Provide the (X, Y) coordinate of the cell's center where the given text is located.  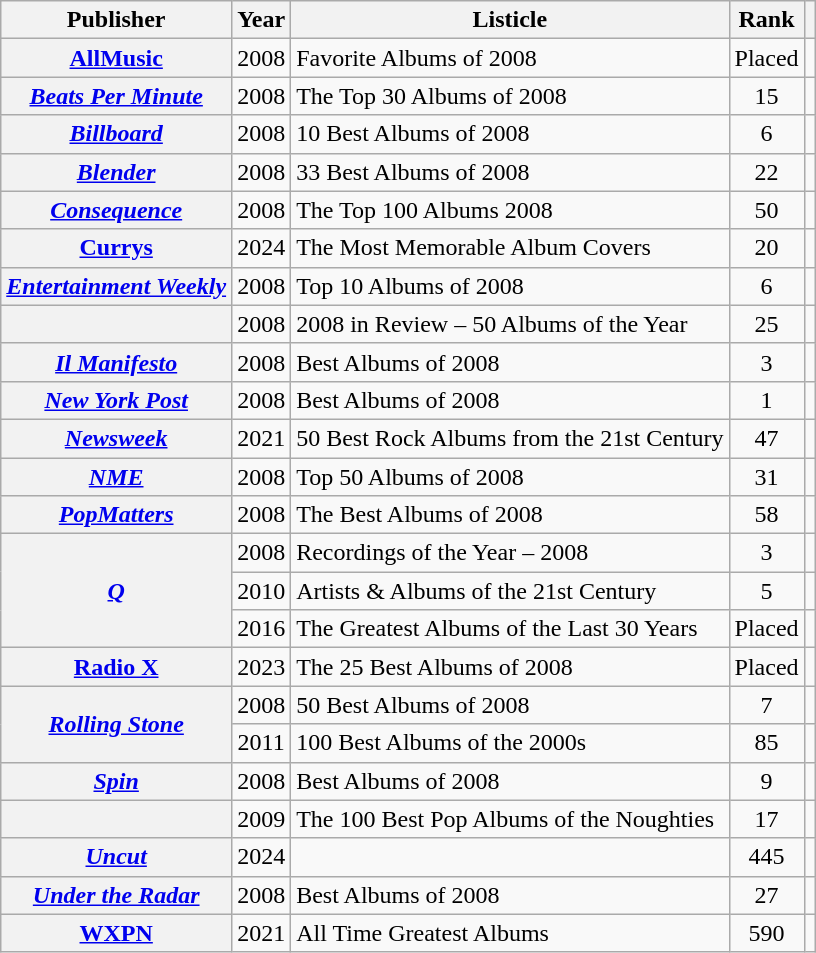
590 (766, 933)
Il Manifesto (116, 362)
Newsweek (116, 438)
Spin (116, 781)
Artists & Albums of the 21st Century (510, 591)
Under the Radar (116, 895)
The 100 Best Pop Albums of the Noughties (510, 819)
50 (766, 210)
15 (766, 96)
17 (766, 819)
25 (766, 324)
Billboard (116, 134)
9 (766, 781)
AllMusic (116, 58)
85 (766, 743)
Uncut (116, 857)
The Greatest Albums of the Last 30 Years (510, 629)
100 Best Albums of the 2000s (510, 743)
2009 (262, 819)
Listicle (510, 20)
The Top 100 Albums 2008 (510, 210)
The 25 Best Albums of 2008 (510, 667)
2011 (262, 743)
7 (766, 705)
Consequence (116, 210)
Rank (766, 20)
PopMatters (116, 515)
New York Post (116, 400)
Currys (116, 248)
22 (766, 172)
2010 (262, 591)
Q (116, 591)
Blender (116, 172)
Radio X (116, 667)
The Most Memorable Album Covers (510, 248)
2008 in Review – 50 Albums of the Year (510, 324)
NME (116, 477)
Publisher (116, 20)
47 (766, 438)
Entertainment Weekly (116, 286)
2016 (262, 629)
50 Best Rock Albums from the 21st Century (510, 438)
Top 50 Albums of 2008 (510, 477)
5 (766, 591)
Year (262, 20)
27 (766, 895)
445 (766, 857)
31 (766, 477)
2023 (262, 667)
10 Best Albums of 2008 (510, 134)
1 (766, 400)
Recordings of the Year – 2008 (510, 553)
Rolling Stone (116, 724)
Favorite Albums of 2008 (510, 58)
20 (766, 248)
58 (766, 515)
WXPN (116, 933)
Beats Per Minute (116, 96)
The Top 30 Albums of 2008 (510, 96)
33 Best Albums of 2008 (510, 172)
The Best Albums of 2008 (510, 515)
Top 10 Albums of 2008 (510, 286)
50 Best Albums of 2008 (510, 705)
All Time Greatest Albums (510, 933)
